Find where the given text appears and provide that cell's center as [X, Y] coordinate. 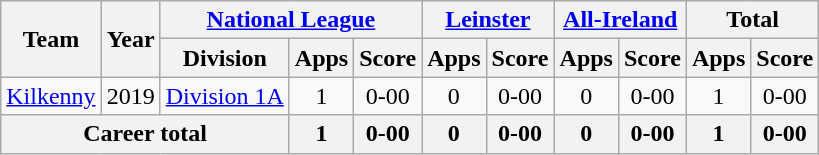
Year [130, 39]
Division 1A [224, 96]
Leinster [488, 20]
Kilkenny [51, 96]
Team [51, 39]
All-Ireland [620, 20]
Career total [146, 134]
2019 [130, 96]
National League [290, 20]
Total [752, 20]
Division [224, 58]
